Detect which cell encompasses the target text, then output its (X, Y) center coordinate. 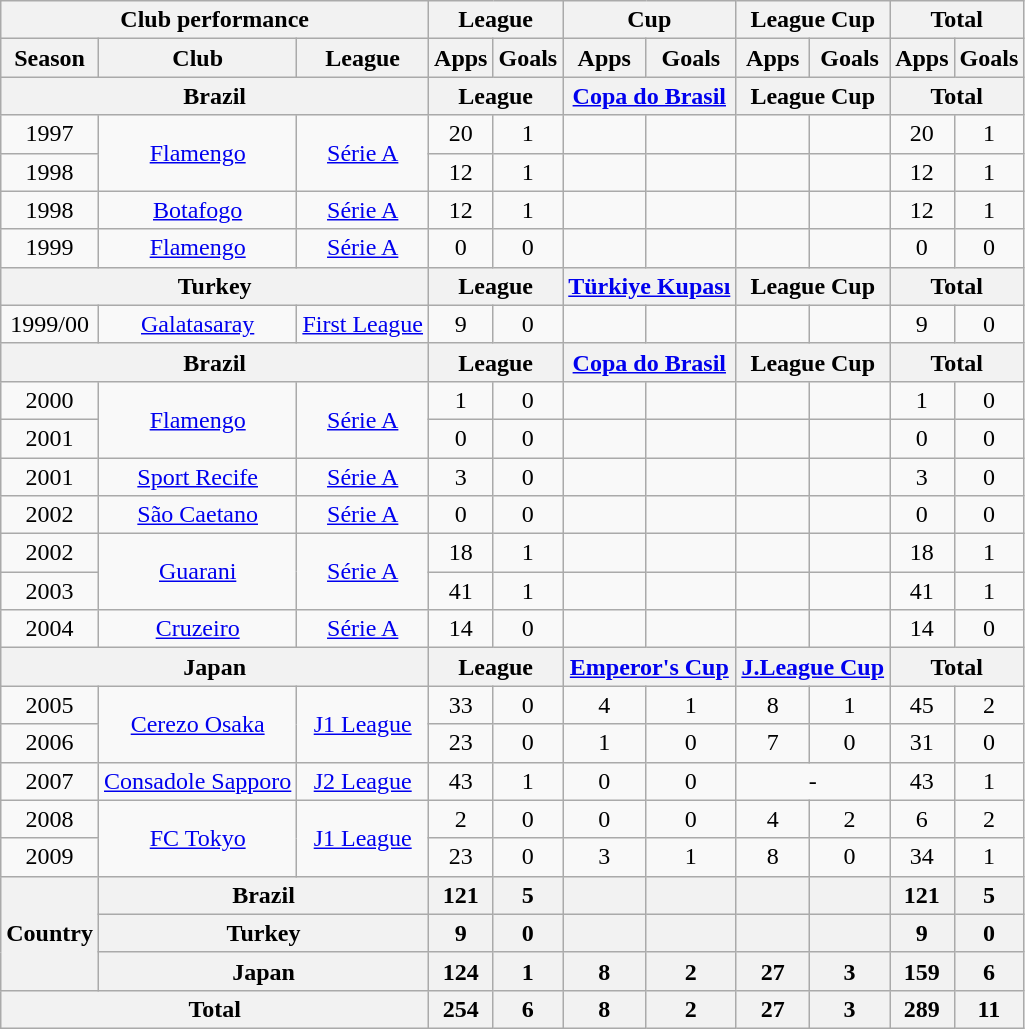
1999 (50, 248)
45 (922, 705)
159 (922, 971)
2004 (50, 629)
Club performance (215, 20)
- (813, 781)
J2 League (363, 781)
São Caetano (197, 515)
J.League Cup (813, 667)
124 (461, 971)
Club (197, 58)
2008 (50, 819)
Cup (650, 20)
2007 (50, 781)
Botafogo (197, 210)
2005 (50, 705)
Country (50, 933)
11 (989, 1009)
33 (461, 705)
34 (922, 857)
7 (773, 743)
1999/00 (50, 324)
FC Tokyo (197, 838)
Season (50, 58)
2006 (50, 743)
Emperor's Cup (650, 667)
289 (922, 1009)
2003 (50, 591)
1997 (50, 134)
Türkiye Kupası (650, 286)
Sport Recife (197, 477)
Cruzeiro (197, 629)
Galatasaray (197, 324)
Guarani (197, 572)
2009 (50, 857)
Cerezo Osaka (197, 724)
Consadole Sapporo (197, 781)
254 (461, 1009)
31 (922, 743)
First League (363, 324)
2000 (50, 400)
